From the cell containing the given text, extract its center point as [x, y] coordinate. 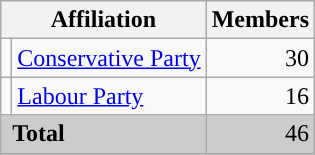
Labour Party [109, 96]
Total [104, 134]
Affiliation [104, 20]
46 [260, 134]
16 [260, 96]
30 [260, 58]
Conservative Party [109, 58]
Members [260, 20]
